For the text-containing cell, return its midpoint in [X, Y] coordinate format. 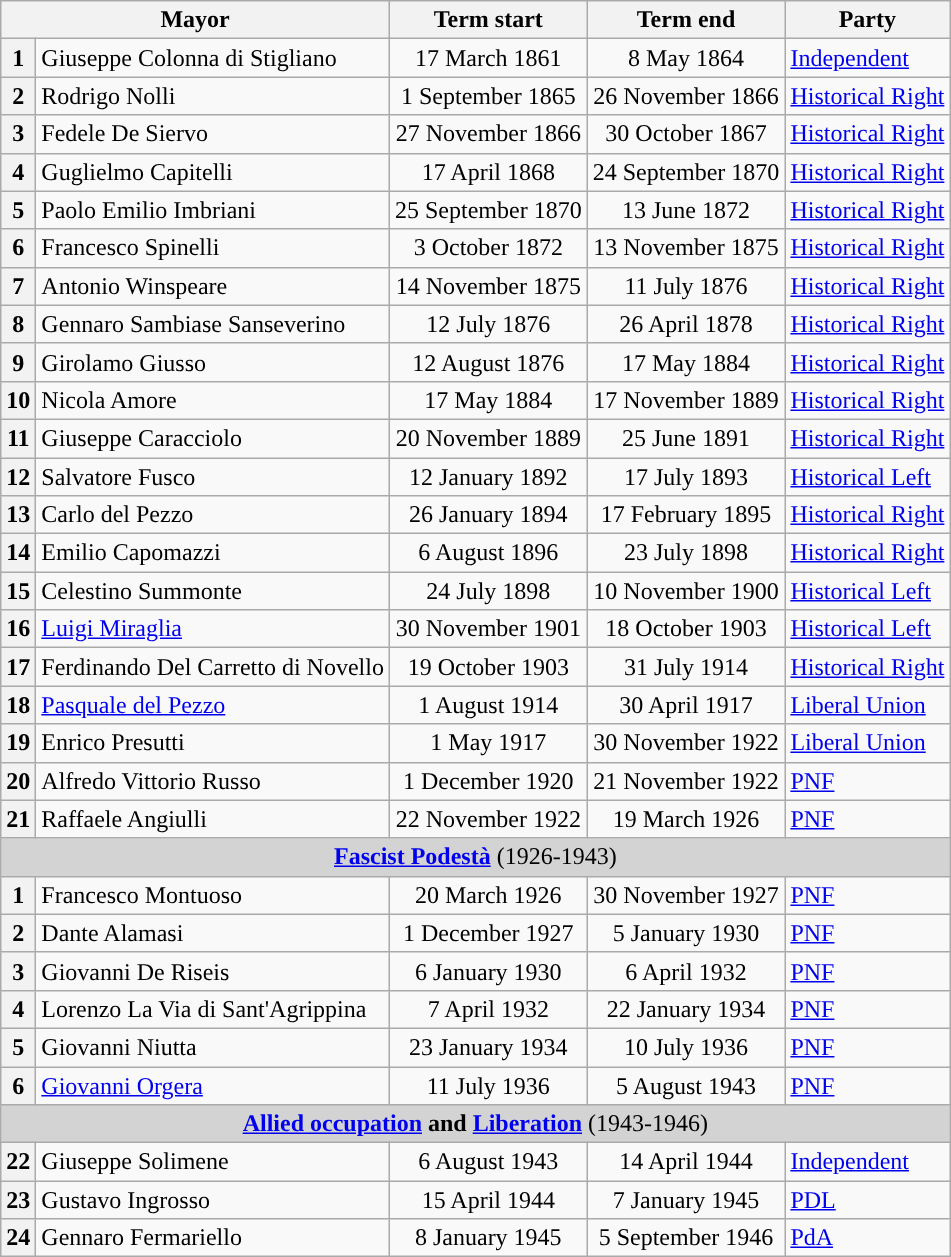
Term end [686, 20]
20 November 1889 [488, 438]
20 March 1926 [488, 895]
17 April 1868 [488, 172]
Fedele De Siervo [213, 134]
15 [18, 591]
7 [18, 286]
11 July 1876 [686, 286]
Giovanni Niutta [213, 1047]
Emilio Capomazzi [213, 553]
24 [18, 1238]
26 April 1878 [686, 324]
17 March 1861 [488, 58]
Francesco Spinelli [213, 248]
13 November 1875 [686, 248]
Guglielmo Capitelli [213, 172]
18 [18, 705]
19 [18, 743]
Dante Alamasi [213, 933]
1 December 1920 [488, 781]
23 July 1898 [686, 553]
Giovanni Orgera [213, 1085]
Gustavo Ingrosso [213, 1200]
21 November 1922 [686, 781]
Rodrigo Nolli [213, 96]
11 July 1936 [488, 1085]
22 November 1922 [488, 819]
17 November 1889 [686, 400]
14 November 1875 [488, 286]
23 January 1934 [488, 1047]
7 April 1932 [488, 1009]
Ferdinando Del Carretto di Novello [213, 667]
6 January 1930 [488, 971]
5 August 1943 [686, 1085]
9 [18, 362]
Giuseppe Caracciolo [213, 438]
17 July 1893 [686, 477]
Giuseppe Solimene [213, 1162]
20 [18, 781]
30 November 1927 [686, 895]
16 [18, 629]
Enrico Presutti [213, 743]
17 February 1895 [686, 515]
30 October 1867 [686, 134]
22 [18, 1162]
PdA [868, 1238]
Luigi Miraglia [213, 629]
8 May 1864 [686, 58]
12 August 1876 [488, 362]
6 April 1932 [686, 971]
10 [18, 400]
27 November 1866 [488, 134]
26 November 1866 [686, 96]
15 April 1944 [488, 1200]
1 August 1914 [488, 705]
10 July 1936 [686, 1047]
5 September 1946 [686, 1238]
5 January 1930 [686, 933]
3 October 1872 [488, 248]
12 January 1892 [488, 477]
30 November 1922 [686, 743]
6 August 1943 [488, 1162]
Salvatore Fusco [213, 477]
Giovanni De Riseis [213, 971]
13 [18, 515]
Celestino Summonte [213, 591]
Lorenzo La Via di Sant'Agrippina [213, 1009]
24 July 1898 [488, 591]
22 January 1934 [686, 1009]
Francesco Montuoso [213, 895]
Antonio Winspeare [213, 286]
Pasquale del Pezzo [213, 705]
25 September 1870 [488, 210]
26 January 1894 [488, 515]
Allied occupation and Liberation (1943-1946) [476, 1124]
8 [18, 324]
30 November 1901 [488, 629]
Raffaele Angiulli [213, 819]
Alfredo Vittorio Russo [213, 781]
PDL [868, 1200]
24 September 1870 [686, 172]
11 [18, 438]
25 June 1891 [686, 438]
14 April 1944 [686, 1162]
Party [868, 20]
7 January 1945 [686, 1200]
Carlo del Pezzo [213, 515]
1 May 1917 [488, 743]
13 June 1872 [686, 210]
31 July 1914 [686, 667]
10 November 1900 [686, 591]
17 [18, 667]
23 [18, 1200]
Gennaro Fermariello [213, 1238]
8 January 1945 [488, 1238]
Giuseppe Colonna di Stigliano [213, 58]
19 March 1926 [686, 819]
30 April 1917 [686, 705]
Term start [488, 20]
12 [18, 477]
Girolamo Giusso [213, 362]
Fascist Podestà (1926-1943) [476, 857]
21 [18, 819]
6 August 1896 [488, 553]
18 October 1903 [686, 629]
1 September 1865 [488, 96]
Nicola Amore [213, 400]
12 July 1876 [488, 324]
Gennaro Sambiase Sanseverino [213, 324]
14 [18, 553]
Paolo Emilio Imbriani [213, 210]
19 October 1903 [488, 667]
Mayor [196, 20]
1 December 1927 [488, 933]
